For the text-containing cell, return its midpoint in [x, y] coordinate format. 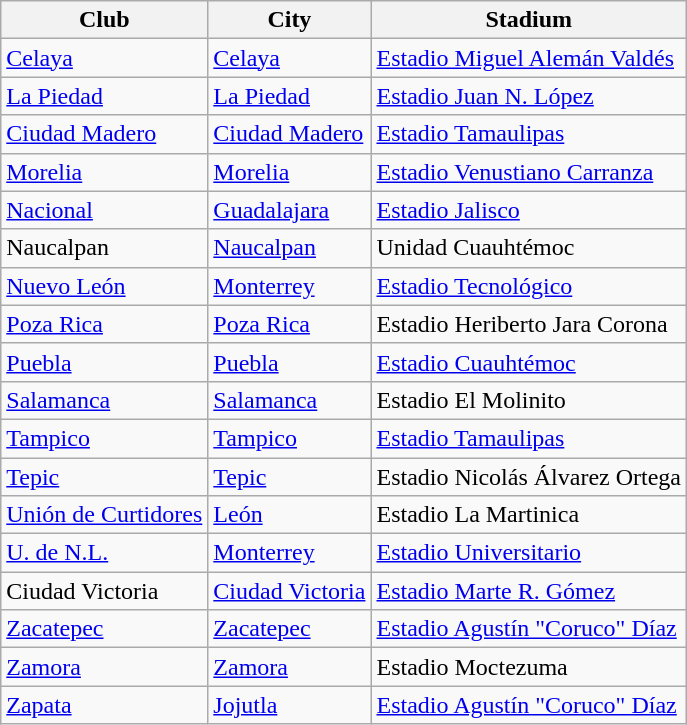
Club [104, 20]
Zapata [104, 705]
Estadio El Molinito [529, 400]
Estadio Tecnológico [529, 286]
Estadio Cuauhtémoc [529, 362]
City [290, 20]
Estadio La Martinica [529, 515]
Estadio Venustiano Carranza [529, 172]
Estadio Jalisco [529, 210]
Estadio Universitario [529, 553]
León [290, 515]
Unión de Curtidores [104, 515]
Unidad Cuauhtémoc [529, 248]
Estadio Miguel Alemán Valdés [529, 58]
Guadalajara [290, 210]
U. de N.L. [104, 553]
Estadio Moctezuma [529, 667]
Nacional [104, 210]
Estadio Heriberto Jara Corona [529, 324]
Estadio Marte R. Gómez [529, 591]
Nuevo León [104, 286]
Jojutla [290, 705]
Estadio Juan N. López [529, 96]
Estadio Nicolás Álvarez Ortega [529, 477]
Stadium [529, 20]
